Find where the given text appears and provide that cell's center as (X, Y) coordinate. 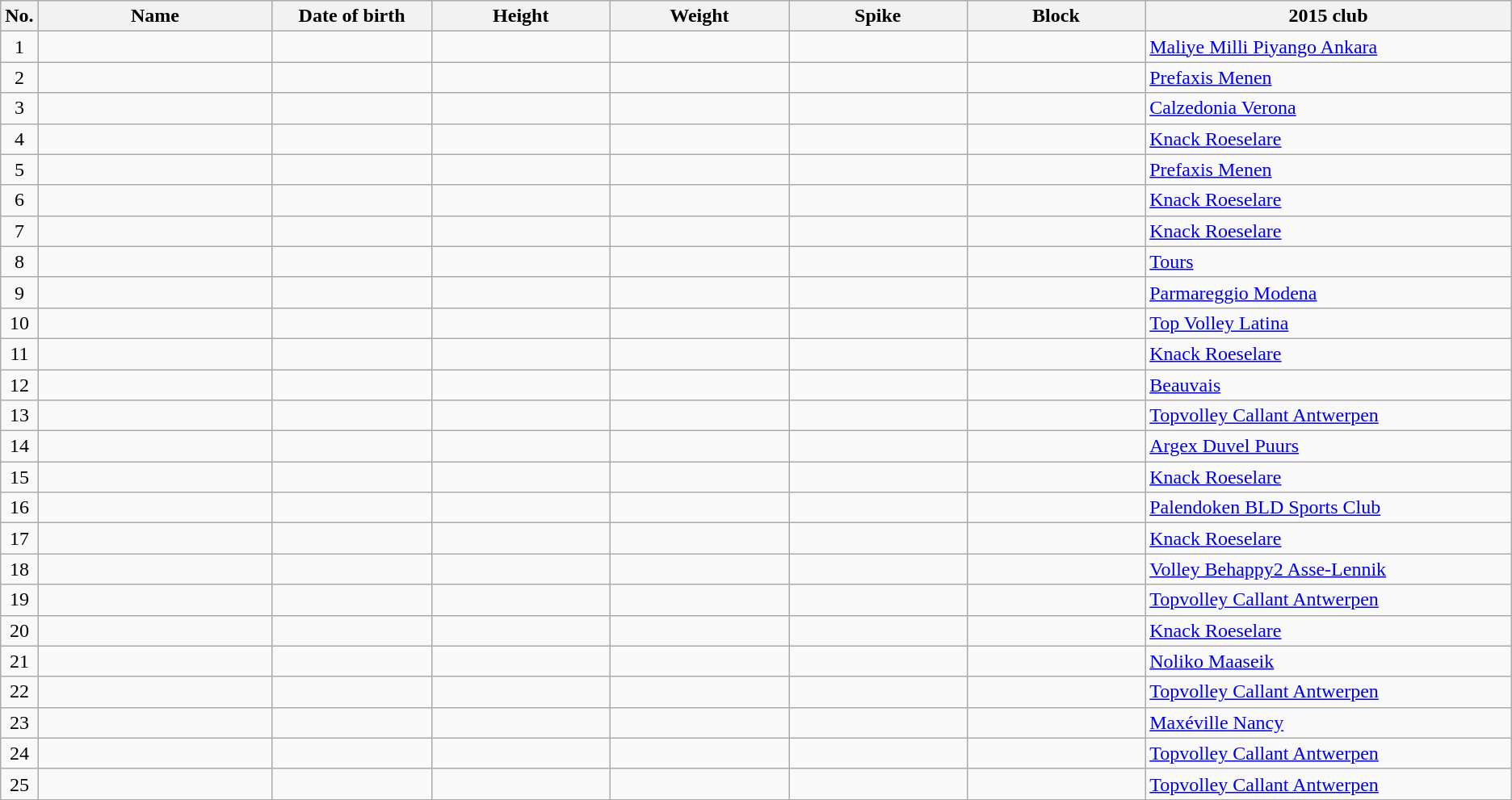
Date of birth (352, 16)
20 (19, 630)
Noliko Maaseik (1329, 661)
1 (19, 47)
2015 club (1329, 16)
Block (1056, 16)
Spike (879, 16)
5 (19, 170)
7 (19, 231)
25 (19, 784)
16 (19, 508)
Maliye Milli Piyango Ankara (1329, 47)
Volley Behappy2 Asse-Lennik (1329, 569)
Maxéville Nancy (1329, 723)
19 (19, 600)
24 (19, 753)
Beauvais (1329, 385)
Parmareggio Modena (1329, 292)
3 (19, 108)
12 (19, 385)
15 (19, 477)
22 (19, 692)
Name (155, 16)
No. (19, 16)
Calzedonia Verona (1329, 108)
17 (19, 538)
14 (19, 446)
13 (19, 416)
18 (19, 569)
Tours (1329, 262)
2 (19, 77)
Palendoken BLD Sports Club (1329, 508)
Argex Duvel Puurs (1329, 446)
10 (19, 323)
4 (19, 139)
21 (19, 661)
8 (19, 262)
Weight (699, 16)
Top Volley Latina (1329, 323)
Height (520, 16)
9 (19, 292)
6 (19, 200)
23 (19, 723)
11 (19, 354)
